Find where the given text appears and provide that cell's center as [x, y] coordinate. 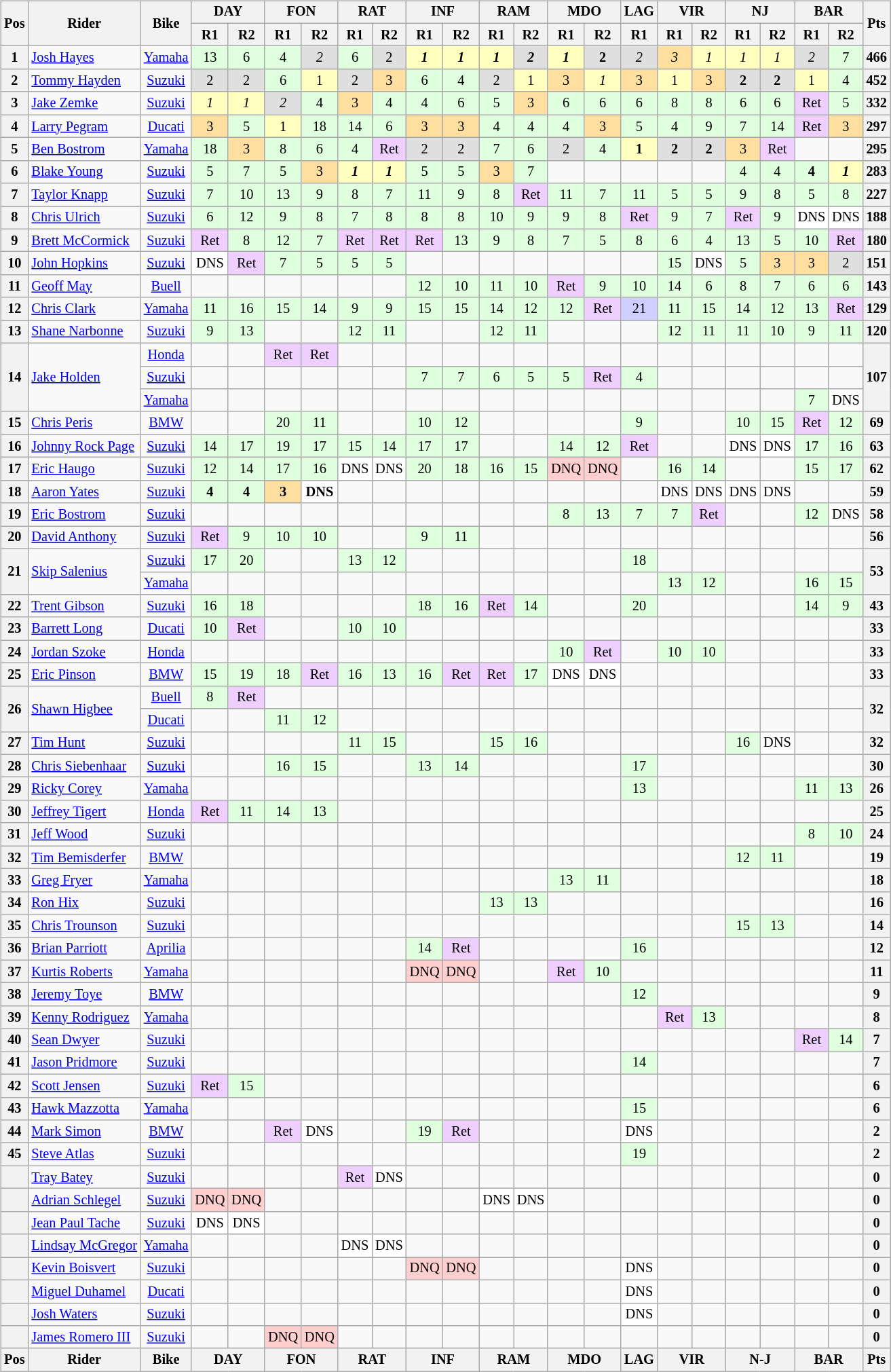
Tim Bemisderfer [84, 857]
27 [14, 743]
Skip Salenius [84, 572]
45 [14, 1154]
Tray Batey [84, 1177]
36 [14, 949]
188 [877, 218]
N-J [760, 1360]
35 [14, 926]
Taylor Knapp [84, 195]
Scott Jensen [84, 1086]
Eric Pinson [84, 675]
Shane Narbonne [84, 332]
Chris Trounson [84, 926]
Jeff Wood [84, 834]
151 [877, 263]
Jake Holden [84, 377]
Johnny Rock Page [84, 446]
Barrett Long [84, 629]
143 [877, 286]
Ricky Corey [84, 789]
David Anthony [84, 538]
Eric Haugo [84, 469]
Ben Bostrom [84, 149]
Jean Paul Tache [84, 1223]
283 [877, 172]
Adrian Schlegel [84, 1200]
Ron Hix [84, 903]
59 [877, 492]
37 [14, 971]
Jake Zemke [84, 103]
31 [14, 834]
42 [14, 1086]
Brian Parriott [84, 949]
Aaron Yates [84, 492]
Trent Gibson [84, 606]
295 [877, 149]
41 [14, 1063]
Jason Pridmore [84, 1063]
Lindsay McGregor [84, 1246]
Kenny Rodriguez [84, 1018]
53 [877, 572]
Brett McCormick [84, 240]
Tim Hunt [84, 743]
23 [14, 629]
29 [14, 789]
39 [14, 1018]
Miguel Duhamel [84, 1291]
Hawk Mazzotta [84, 1109]
Greg Fryer [84, 880]
Sean Dwyer [84, 1040]
Jeremy Toye [84, 995]
63 [877, 446]
Chris Ulrich [84, 218]
452 [877, 81]
227 [877, 195]
129 [877, 309]
180 [877, 240]
John Hopkins [84, 263]
Eric Bostrom [84, 515]
James Romero III [84, 1337]
Geoff May [84, 286]
62 [877, 469]
22 [14, 606]
Steve Atlas [84, 1154]
Josh Waters [84, 1314]
297 [877, 126]
Chris Clark [84, 309]
332 [877, 103]
28 [14, 766]
Shawn Higbee [84, 709]
Kurtis Roberts [84, 971]
Jordan Szoke [84, 652]
40 [14, 1040]
Kevin Boisvert [84, 1269]
466 [877, 58]
56 [877, 538]
69 [877, 423]
107 [877, 377]
Josh Hayes [84, 58]
Jeffrey Tigert [84, 812]
38 [14, 995]
Chris Peris [84, 423]
Tommy Hayden [84, 81]
Blake Young [84, 172]
Aprilia [166, 949]
NJ [760, 12]
44 [14, 1132]
34 [14, 903]
Chris Siebenhaar [84, 766]
Mark Simon [84, 1132]
Larry Pegram [84, 126]
58 [877, 515]
120 [877, 332]
